Capture the cell that displays the provided text and extract its [x, y] central coordinate. 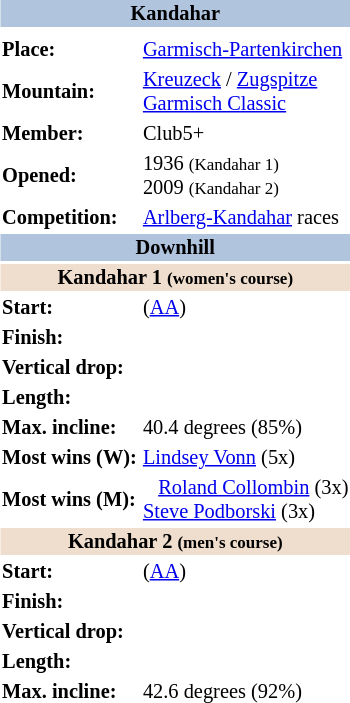
Mountain: [70, 92]
Competition: [70, 218]
Lindsey Vonn (5x) [246, 458]
Downhill [176, 248]
Kandahar 2 (men's course) [176, 542]
Most wins (M): [70, 500]
Garmisch-Partenkirchen [246, 50]
Kreuzeck / ZugspitzeGarmisch Classic [246, 92]
Most wins (W): [70, 458]
Arlberg-Kandahar races [246, 218]
Club5+ [246, 134]
Roland Collombin (3x) Steve Podborski (3x) [246, 500]
1936 (Kandahar 1)2009 (Kandahar 2) [246, 176]
Kandahar [176, 14]
Opened: [70, 176]
Kandahar 1 (women's course) [176, 278]
Place: [70, 50]
40.4 degrees (85%) [246, 428]
Max. incline: [70, 428]
Member: [70, 134]
